Capture the cell that displays the provided text and extract its [X, Y] central coordinate. 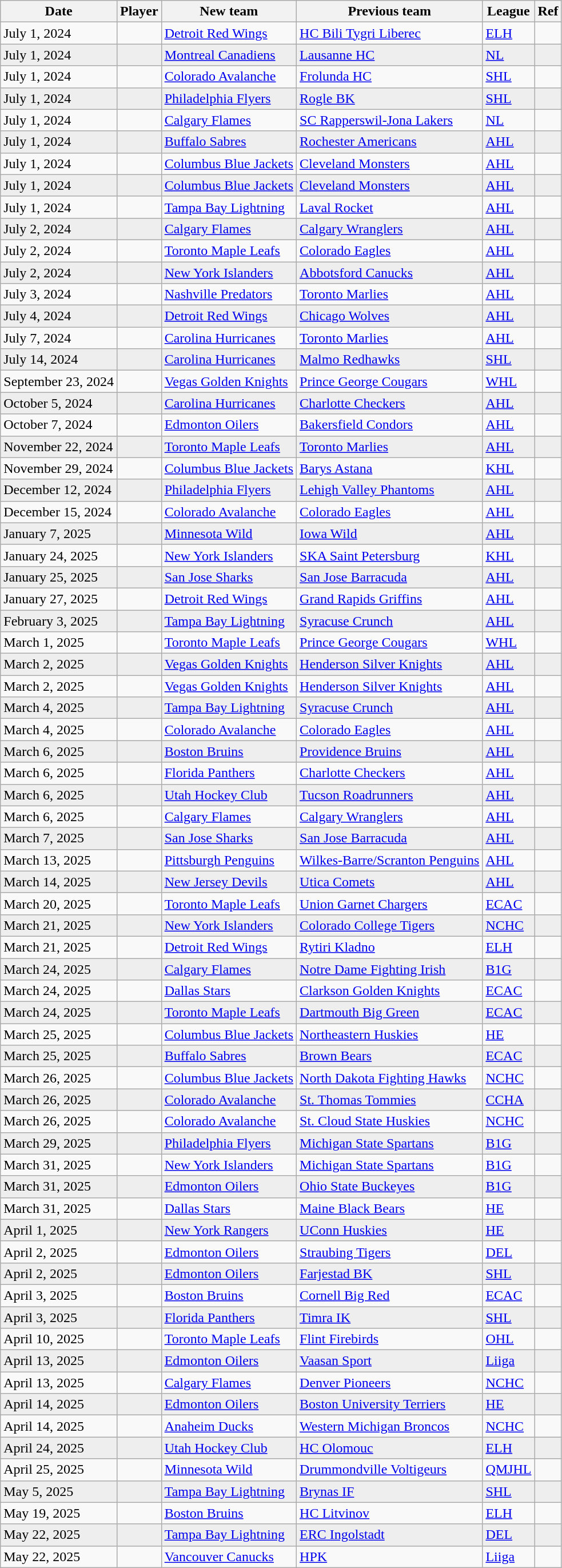
Montreal Canadiens [229, 55]
Denver Pioneers [390, 1383]
Western Michigan Broncos [390, 1426]
St. Cloud State Huskies [390, 1121]
New team [229, 11]
HC Litvinov [390, 1513]
July 3, 2024 [59, 295]
Tucson Roadrunners [390, 795]
Farjestad BK [390, 1273]
Union Garnet Chargers [390, 904]
SKA Saint Petersburg [390, 555]
CCHA [509, 1100]
Brynas IF [390, 1491]
March 20, 2025 [59, 904]
Iowa Wild [390, 534]
Wilkes-Barre/Scranton Penguins [390, 860]
Nashville Predators [229, 295]
Brown Bears [390, 1056]
HPK [390, 1557]
Malmo Redhawks [390, 360]
New York Rangers [229, 1230]
Chicago Wolves [390, 316]
November 29, 2024 [59, 468]
League [509, 11]
March 14, 2025 [59, 882]
St. Thomas Tommies [390, 1100]
July 14, 2024 [59, 360]
September 23, 2024 [59, 381]
October 5, 2024 [59, 403]
Notre Dame Fighting Irish [390, 969]
OHL [509, 1339]
Straubing Tigers [390, 1252]
Maine Black Bears [390, 1208]
Rogle BK [390, 98]
Drummondville Voltigeurs [390, 1470]
March 7, 2025 [59, 838]
March 29, 2025 [59, 1143]
Boston University Terriers [390, 1404]
Timra IK [390, 1317]
HC Bili Tygri Liberec [390, 33]
North Dakota Fighting Hawks [390, 1078]
April 25, 2025 [59, 1470]
Rochester Americans [390, 142]
April 1, 2025 [59, 1230]
Rytiri Kladno [390, 947]
SC Rapperswil-Jona Lakers [390, 120]
November 22, 2024 [59, 447]
UConn Huskies [390, 1230]
March 13, 2025 [59, 860]
March 1, 2025 [59, 643]
April 24, 2025 [59, 1448]
Providence Bruins [390, 751]
ERC Ingolstadt [390, 1535]
Pittsburgh Penguins [229, 860]
May 19, 2025 [59, 1513]
Player [139, 11]
Utica Comets [390, 882]
Lehigh Valley Phantoms [390, 490]
Vaasan Sport [390, 1361]
Ohio State Buckeyes [390, 1187]
Laval Rocket [390, 207]
New Jersey Devils [229, 882]
HC Olomouc [390, 1448]
July 7, 2024 [59, 338]
February 3, 2025 [59, 620]
Date [59, 11]
Grand Rapids Griffins [390, 599]
October 7, 2024 [59, 425]
Abbotsford Canucks [390, 273]
January 25, 2025 [59, 577]
April 10, 2025 [59, 1339]
December 15, 2024 [59, 512]
Flint Firebirds [390, 1339]
May 5, 2025 [59, 1491]
Bakersfield Condors [390, 425]
Colorado College Tigers [390, 925]
July 4, 2024 [59, 316]
Previous team [390, 11]
Dartmouth Big Green [390, 1013]
Lausanne HC [390, 55]
January 24, 2025 [59, 555]
Vancouver Canucks [229, 1557]
QMJHL [509, 1470]
Anaheim Ducks [229, 1426]
Ref [548, 11]
Cornell Big Red [390, 1295]
January 7, 2025 [59, 534]
Frolunda HC [390, 77]
December 12, 2024 [59, 490]
Barys Astana [390, 468]
Northeastern Huskies [390, 1034]
January 27, 2025 [59, 599]
Clarkson Golden Knights [390, 991]
